From the cell containing the given text, extract its center point as (x, y) coordinate. 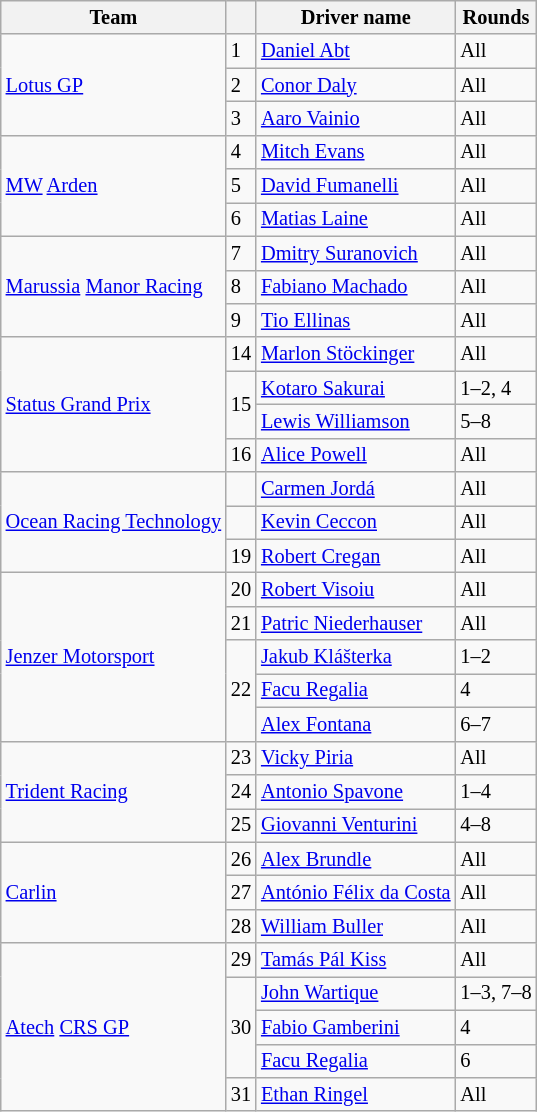
Robert Visoiu (356, 589)
António Félix da Costa (356, 892)
Ethan Ringel (356, 1094)
Lotus GP (114, 84)
Driver name (356, 17)
Status Grand Prix (114, 404)
Jakub Klášterka (356, 657)
Rounds (496, 17)
John Wartique (356, 993)
Daniel Abt (356, 51)
Alex Brundle (356, 859)
1–2, 4 (496, 388)
26 (241, 859)
Conor Daly (356, 85)
1–4 (496, 791)
1 (241, 51)
Ocean Racing Technology (114, 522)
28 (241, 926)
1–3, 7–8 (496, 993)
25 (241, 825)
Robert Cregan (356, 556)
15 (241, 404)
Jenzer Motorsport (114, 656)
Marlon Stöckinger (356, 354)
22 (241, 690)
David Fumanelli (356, 186)
Vicky Piria (356, 758)
Antonio Spavone (356, 791)
29 (241, 960)
30 (241, 1026)
Aaro Vainio (356, 118)
3 (241, 118)
1–2 (496, 657)
Trident Racing (114, 792)
8 (241, 287)
Alex Fontana (356, 724)
Matias Laine (356, 219)
19 (241, 556)
Alice Powell (356, 455)
Marussia Manor Racing (114, 286)
4–8 (496, 825)
Patric Niederhauser (356, 623)
Carmen Jordá (356, 489)
27 (241, 892)
Fabiano Machado (356, 287)
Tio Ellinas (356, 320)
24 (241, 791)
14 (241, 354)
9 (241, 320)
Tamás Pál Kiss (356, 960)
Team (114, 17)
Lewis Williamson (356, 421)
20 (241, 589)
Dmitry Suranovich (356, 253)
Atech CRS GP (114, 1027)
Kevin Ceccon (356, 522)
16 (241, 455)
6–7 (496, 724)
7 (241, 253)
5–8 (496, 421)
Carlin (114, 892)
31 (241, 1094)
Kotaro Sakurai (356, 388)
23 (241, 758)
William Buller (356, 926)
21 (241, 623)
Mitch Evans (356, 152)
2 (241, 85)
5 (241, 186)
Giovanni Venturini (356, 825)
Fabio Gamberini (356, 1027)
MW Arden (114, 186)
